Output the (x, y) coordinate of the center of the cell containing the given text.  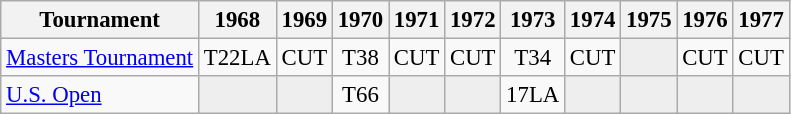
1971 (416, 20)
1975 (649, 20)
1977 (761, 20)
1972 (473, 20)
T34 (533, 58)
Masters Tournament (100, 58)
1968 (238, 20)
T38 (360, 58)
U.S. Open (100, 95)
1973 (533, 20)
1970 (360, 20)
T66 (360, 95)
T22LA (238, 58)
1976 (705, 20)
1974 (593, 20)
17LA (533, 95)
Tournament (100, 20)
1969 (304, 20)
